Return [X, Y] of the center of cell containing provided text 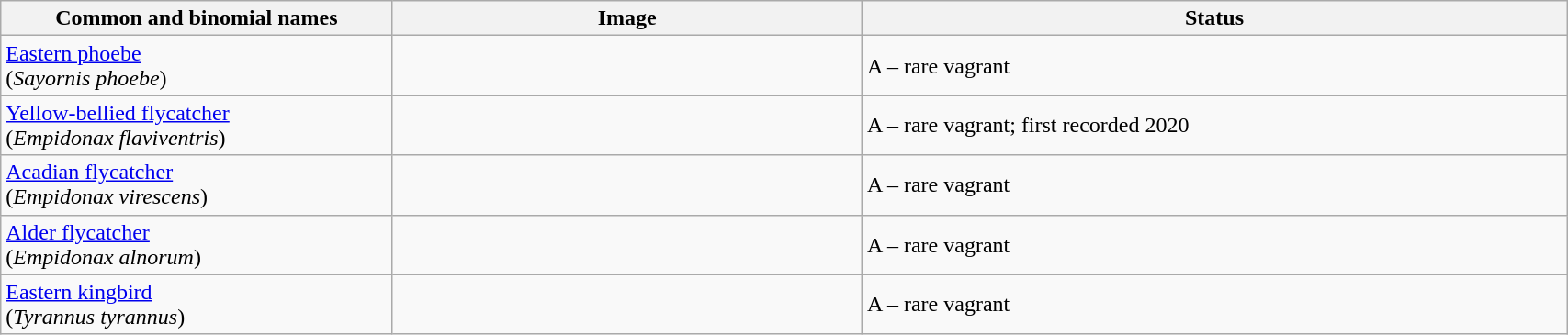
Acadian flycatcher(Empidonax virescens) [197, 185]
Eastern phoebe(Sayornis phoebe) [197, 66]
A – rare vagrant; first recorded 2020 [1214, 125]
Common and binomial names [197, 18]
Yellow-bellied flycatcher(Empidonax flaviventris) [197, 125]
Status [1214, 18]
Eastern kingbird(Tyrannus tyrannus) [197, 305]
Alder flycatcher(Empidonax alnorum) [197, 244]
Image [626, 18]
